Determine the [X, Y] coordinate at the center of the cell enclosing the given text.  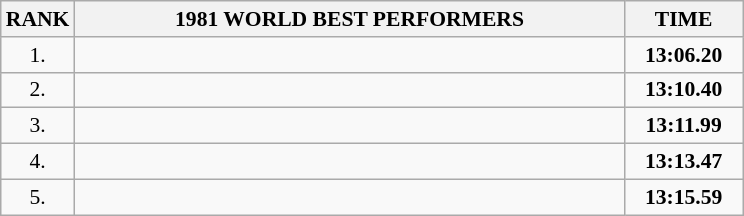
RANK [38, 19]
13:06.20 [684, 55]
2. [38, 90]
13:10.40 [684, 90]
13:15.59 [684, 197]
1981 WORLD BEST PERFORMERS [349, 19]
4. [38, 162]
TIME [684, 19]
5. [38, 197]
3. [38, 126]
13:11.99 [684, 126]
1. [38, 55]
13:13.47 [684, 162]
